Find where the given text appears and provide that cell's center as (x, y) coordinate. 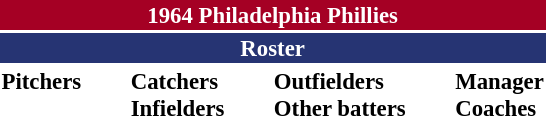
Roster (272, 48)
1964 Philadelphia Phillies (272, 15)
